Return (X, Y) of the center of cell containing provided text 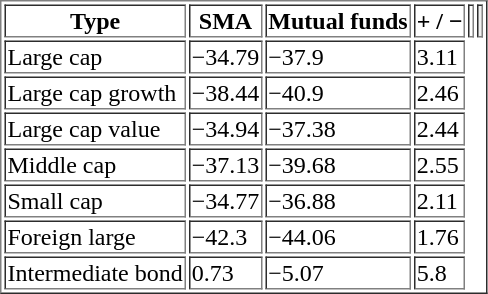
Large cap growth (94, 92)
Intermediate bond (94, 272)
2.55 (440, 164)
−37.9 (338, 56)
−37.38 (338, 128)
Large cap value (94, 128)
−36.88 (338, 200)
−34.94 (226, 128)
−40.9 (338, 92)
1.76 (440, 236)
Small cap (94, 200)
Type (94, 20)
5.8 (440, 272)
2.11 (440, 200)
0.73 (226, 272)
Mutual funds (338, 20)
−34.79 (226, 56)
3.11 (440, 56)
−44.06 (338, 236)
Foreign large (94, 236)
−37.13 (226, 164)
Large cap (94, 56)
+ / − (440, 20)
2.46 (440, 92)
−38.44 (226, 92)
Middle cap (94, 164)
−39.68 (338, 164)
−34.77 (226, 200)
−42.3 (226, 236)
−5.07 (338, 272)
SMA (226, 20)
2.44 (440, 128)
